Output the [X, Y] coordinate of the center of the cell containing the given text.  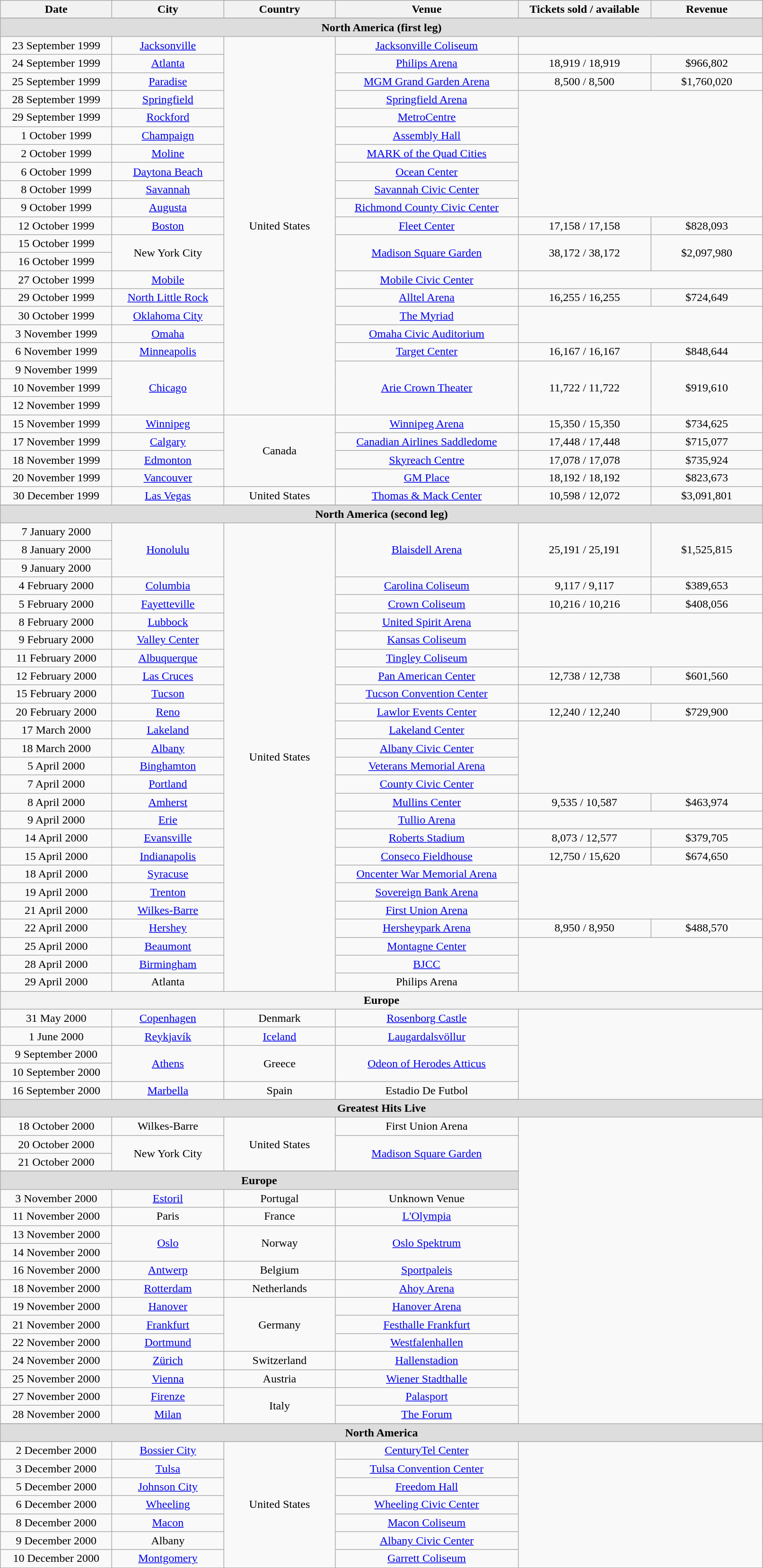
12,750 / 15,620 [585, 856]
MetroCentre [427, 117]
Fayetteville [168, 604]
Carolina Coliseum [427, 586]
18 November 2000 [56, 1288]
18,919 / 18,919 [585, 63]
17,448 / 17,448 [585, 442]
Daytona Beach [168, 171]
United Spirit Arena [427, 622]
North America (second leg) [381, 514]
Mobile Civic Center [427, 280]
31 May 2000 [56, 1018]
Alltel Arena [427, 298]
County Civic Center [427, 784]
Rotterdam [168, 1288]
21 November 2000 [56, 1324]
Date [56, 9]
Westfalenhallen [427, 1342]
MARK of the Quad Cities [427, 153]
Portugal [280, 1198]
Laugardalsvöllur [427, 1036]
Conseco Fieldhouse [427, 856]
$734,625 [707, 424]
The Myriad [427, 316]
Tingley Coliseum [427, 658]
Omaha [168, 334]
Oncenter War Memorial Arena [427, 874]
Country [280, 9]
8 December 2000 [56, 1523]
Rockford [168, 117]
Tucson Convention Center [427, 694]
Revenue [707, 9]
25 April 2000 [56, 946]
7 April 2000 [56, 784]
18 March 2000 [56, 748]
Tullio Arena [427, 820]
Wiener Stadthalle [427, 1379]
6 December 2000 [56, 1505]
MGM Grand Garden Arena [427, 81]
Hershey [168, 928]
12,240 / 12,240 [585, 712]
Amherst [168, 802]
Zürich [168, 1360]
5 February 2000 [56, 604]
Syracuse [168, 874]
8 April 2000 [56, 802]
19 April 2000 [56, 892]
17,158 / 17,158 [585, 226]
10 September 2000 [56, 1072]
19 November 2000 [56, 1306]
Palasport [427, 1397]
Paradise [168, 81]
3 November 1999 [56, 334]
$828,093 [707, 226]
Arie Crown Theater [427, 388]
Ahoy Arena [427, 1288]
12 October 1999 [56, 226]
Moline [168, 153]
Las Vegas [168, 496]
11 November 2000 [56, 1216]
6 November 1999 [56, 352]
GM Place [427, 478]
Macon Coliseum [427, 1523]
Wheeling [168, 1505]
15 February 2000 [56, 694]
Skyreach Centre [427, 460]
Sovereign Bank Arena [427, 892]
11 February 2000 [56, 658]
Omaha Civic Auditorium [427, 334]
9 October 1999 [56, 207]
Mobile [168, 280]
15 April 2000 [56, 856]
Augusta [168, 207]
Tickets sold / available [585, 9]
12 February 2000 [56, 676]
5 December 2000 [56, 1487]
Tulsa Convention Center [427, 1469]
Oklahoma City [168, 316]
Assembly Hall [427, 135]
Ocean Center [427, 171]
17,078 / 17,078 [585, 460]
Marbella [168, 1090]
27 October 1999 [56, 280]
8,073 / 12,577 [585, 838]
Champaign [168, 135]
Oslo Spektrum [427, 1243]
Chicago [168, 388]
14 November 2000 [56, 1252]
9,117 / 9,117 [585, 586]
Canadian Airlines Saddledome [427, 442]
1 October 1999 [56, 135]
Tulsa [168, 1469]
Boston [168, 226]
20 February 2000 [56, 712]
Paris [168, 1216]
17 November 1999 [56, 442]
Greece [280, 1063]
Odeon of Herodes Atticus [427, 1063]
2 October 1999 [56, 153]
$919,610 [707, 388]
$823,673 [707, 478]
14 April 2000 [56, 838]
Switzerland [280, 1360]
$488,570 [707, 928]
$735,924 [707, 460]
Sportpaleis [427, 1270]
$379,705 [707, 838]
Austria [280, 1379]
City [168, 9]
17 March 2000 [56, 730]
Fleet Center [427, 226]
10 December 2000 [56, 1559]
Evansville [168, 838]
Portland [168, 784]
5 April 2000 [56, 766]
The Forum [427, 1415]
Wheeling Civic Center [427, 1505]
Freedom Hall [427, 1487]
9 September 2000 [56, 1054]
Thomas & Mack Center [427, 496]
22 April 2000 [56, 928]
15,350 / 15,350 [585, 424]
Hersheypark Arena [427, 928]
North America (first leg) [381, 27]
29 September 1999 [56, 117]
9 January 2000 [56, 568]
Garrett Coliseum [427, 1559]
Indianapolis [168, 856]
$463,974 [707, 802]
North Little Rock [168, 298]
2 December 2000 [56, 1451]
Germany [280, 1324]
Winnipeg [168, 424]
$848,644 [707, 352]
23 September 1999 [56, 45]
1 June 2000 [56, 1036]
10,216 / 10,216 [585, 604]
Tucson [168, 694]
12 November 1999 [56, 406]
Roberts Stadium [427, 838]
Spain [280, 1090]
Pan American Center [427, 676]
$729,900 [707, 712]
Beaumont [168, 946]
Columbia [168, 586]
Las Cruces [168, 676]
28 September 1999 [56, 99]
Dortmund [168, 1342]
28 April 2000 [56, 964]
Hallenstadion [427, 1360]
Hanover [168, 1306]
Montgomery [168, 1559]
L'Olympia [427, 1216]
8 October 1999 [56, 189]
9 April 2000 [56, 820]
Richmond County Civic Center [427, 207]
Kansas Coliseum [427, 640]
9 December 2000 [56, 1541]
24 November 2000 [56, 1360]
$408,056 [707, 604]
$389,653 [707, 586]
7 January 2000 [56, 532]
Springfield [168, 99]
8,950 / 8,950 [585, 928]
3 December 2000 [56, 1469]
20 November 1999 [56, 478]
15 October 1999 [56, 244]
Springfield Arena [427, 99]
Macon [168, 1523]
Montagne Center [427, 946]
Vancouver [168, 478]
15 November 1999 [56, 424]
18 April 2000 [56, 874]
16 September 2000 [56, 1090]
Binghamton [168, 766]
Trenton [168, 892]
27 November 2000 [56, 1397]
Iceland [280, 1036]
$674,650 [707, 856]
$2,097,980 [707, 253]
Copenhagen [168, 1018]
Veterans Memorial Arena [427, 766]
Winnipeg Arena [427, 424]
20 October 2000 [56, 1144]
Oslo [168, 1243]
10 November 1999 [56, 388]
Denmark [280, 1018]
12,738 / 12,738 [585, 676]
6 October 1999 [56, 171]
Lawlor Events Center [427, 712]
24 September 1999 [56, 63]
16 November 2000 [56, 1270]
25 November 2000 [56, 1379]
Belgium [280, 1270]
Johnson City [168, 1487]
Festhalle Frankfurt [427, 1324]
16,167 / 16,167 [585, 352]
$715,077 [707, 442]
Edmonton [168, 460]
18,192 / 18,192 [585, 478]
Athens [168, 1063]
$601,560 [707, 676]
Target Center [427, 352]
Italy [280, 1406]
Firenze [168, 1397]
Bossier City [168, 1451]
Lubbock [168, 622]
Crown Coliseum [427, 604]
Canada [280, 451]
Savannah [168, 189]
$1,525,815 [707, 550]
North America [381, 1433]
21 October 2000 [56, 1162]
Calgary [168, 442]
Mullins Center [427, 802]
22 November 2000 [56, 1342]
Erie [168, 820]
21 April 2000 [56, 910]
38,172 / 38,172 [585, 253]
Antwerp [168, 1270]
Estoril [168, 1198]
Vienna [168, 1379]
29 October 1999 [56, 298]
Valley Center [168, 640]
25,191 / 25,191 [585, 550]
Greatest Hits Live [381, 1108]
Unknown Venue [427, 1198]
BJCC [427, 964]
28 November 2000 [56, 1415]
Frankfurt [168, 1324]
29 April 2000 [56, 982]
3 November 2000 [56, 1198]
Albuquerque [168, 658]
Jacksonville Coliseum [427, 45]
16,255 / 16,255 [585, 298]
Savannah Civic Center [427, 189]
Reno [168, 712]
Milan [168, 1415]
18 October 2000 [56, 1126]
9 February 2000 [56, 640]
Norway [280, 1243]
Reykjavík [168, 1036]
16 October 1999 [56, 262]
11,722 / 11,722 [585, 388]
13 November 2000 [56, 1234]
9 November 1999 [56, 370]
Lakeland Center [427, 730]
Blaisdell Arena [427, 550]
$3,091,801 [707, 496]
25 September 1999 [56, 81]
8 January 2000 [56, 550]
$1,760,020 [707, 81]
Rosenborg Castle [427, 1018]
30 October 1999 [56, 316]
30 December 1999 [56, 496]
CenturyTel Center [427, 1451]
9,535 / 10,587 [585, 802]
France [280, 1216]
Minneapolis [168, 352]
8,500 / 8,500 [585, 81]
18 November 1999 [56, 460]
Jacksonville [168, 45]
$966,802 [707, 63]
8 February 2000 [56, 622]
Estadio De Futbol [427, 1090]
Venue [427, 9]
Birmingham [168, 964]
Netherlands [280, 1288]
Hanover Arena [427, 1306]
Lakeland [168, 730]
10,598 / 12,072 [585, 496]
Honolulu [168, 550]
4 February 2000 [56, 586]
$724,649 [707, 298]
